Extract the (X, Y) coordinate from the center of the cell holding the provided text.  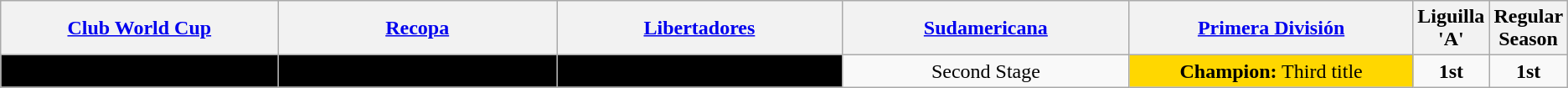
Second Stage (985, 71)
Regular Season (1528, 28)
Libertadores (699, 28)
Sudamericana (985, 28)
Champion: Third title (1271, 71)
Primera División (1271, 28)
Recopa (417, 28)
Liguilla 'A' (1451, 28)
Club World Cup (139, 28)
